Search for the cell housing the specified text and yield its (X, Y) center coordinate. 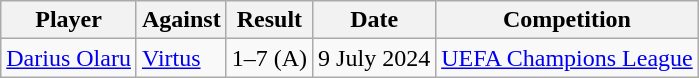
Player (69, 20)
Result (269, 20)
Darius Olaru (69, 58)
UEFA Champions League (568, 58)
9 July 2024 (374, 58)
Date (374, 20)
1–7 (A) (269, 58)
Virtus (181, 58)
Competition (568, 20)
Against (181, 20)
